Locate the cell with the specified text and output its [X, Y] center coordinate. 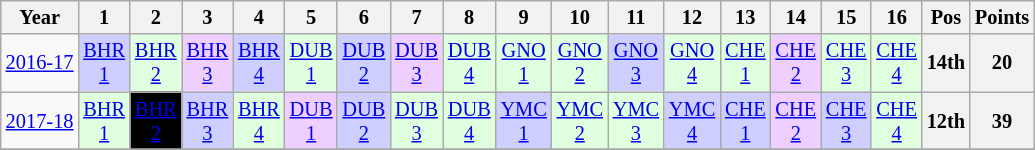
GNO1 [524, 63]
6 [364, 17]
Pos [946, 17]
12th [946, 121]
GNO3 [636, 63]
16 [896, 17]
2016-17 [40, 63]
5 [312, 17]
Year [40, 17]
4 [259, 17]
14 [796, 17]
1 [104, 17]
2 [156, 17]
7 [416, 17]
9 [524, 17]
GNO4 [692, 63]
15 [846, 17]
YMC4 [692, 121]
12 [692, 17]
14th [946, 63]
GNO2 [580, 63]
8 [470, 17]
YMC3 [636, 121]
YMC1 [524, 121]
3 [208, 17]
13 [745, 17]
YMC2 [580, 121]
Points [1002, 17]
11 [636, 17]
10 [580, 17]
2017-18 [40, 121]
39 [1002, 121]
20 [1002, 63]
